Provide the [X, Y] coordinate of the cell's center where the given text is located.  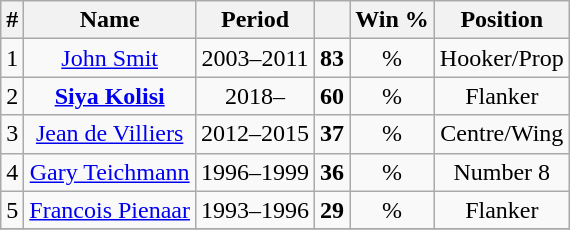
5 [12, 210]
36 [332, 172]
1996–1999 [254, 172]
Jean de Villiers [110, 134]
2 [12, 96]
60 [332, 96]
29 [332, 210]
Number 8 [502, 172]
Gary Teichmann [110, 172]
83 [332, 58]
1993–1996 [254, 210]
Win % [392, 20]
1 [12, 58]
John Smit [110, 58]
Hooker/Prop [502, 58]
3 [12, 134]
2018– [254, 96]
2003–2011 [254, 58]
Name [110, 20]
Period [254, 20]
Position [502, 20]
4 [12, 172]
37 [332, 134]
2012–2015 [254, 134]
# [12, 20]
Centre/Wing [502, 134]
Francois Pienaar [110, 210]
Siya Kolisi [110, 96]
